Provide the [x, y] coordinate of the cell's center where the given text is located.  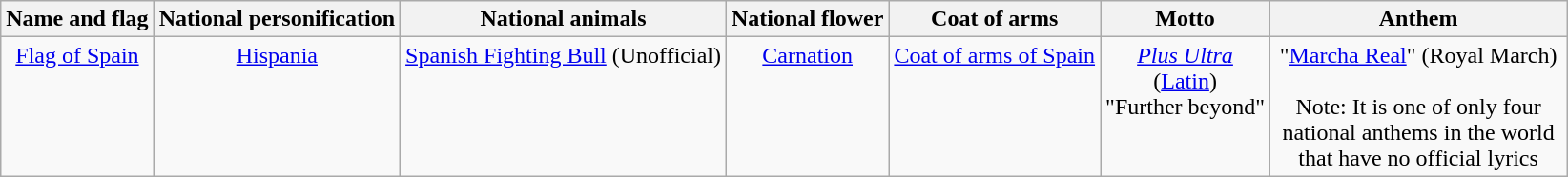
Coat of arms [995, 19]
Plus Ultra(Latin)"Further beyond" [1186, 107]
"Marcha Real" (Royal March)Note: It is one of only four national anthems in the world that have no official lyrics [1419, 107]
Name and flag [77, 19]
Hispania [277, 107]
Carnation [808, 107]
Anthem [1419, 19]
National animals [564, 19]
Coat of arms of Spain [995, 107]
Spanish Fighting Bull (Unofficial) [564, 107]
National personification [277, 19]
National flower [808, 19]
Motto [1186, 19]
Flag of Spain [77, 107]
